Capture the cell that displays the provided text and extract its [X, Y] central coordinate. 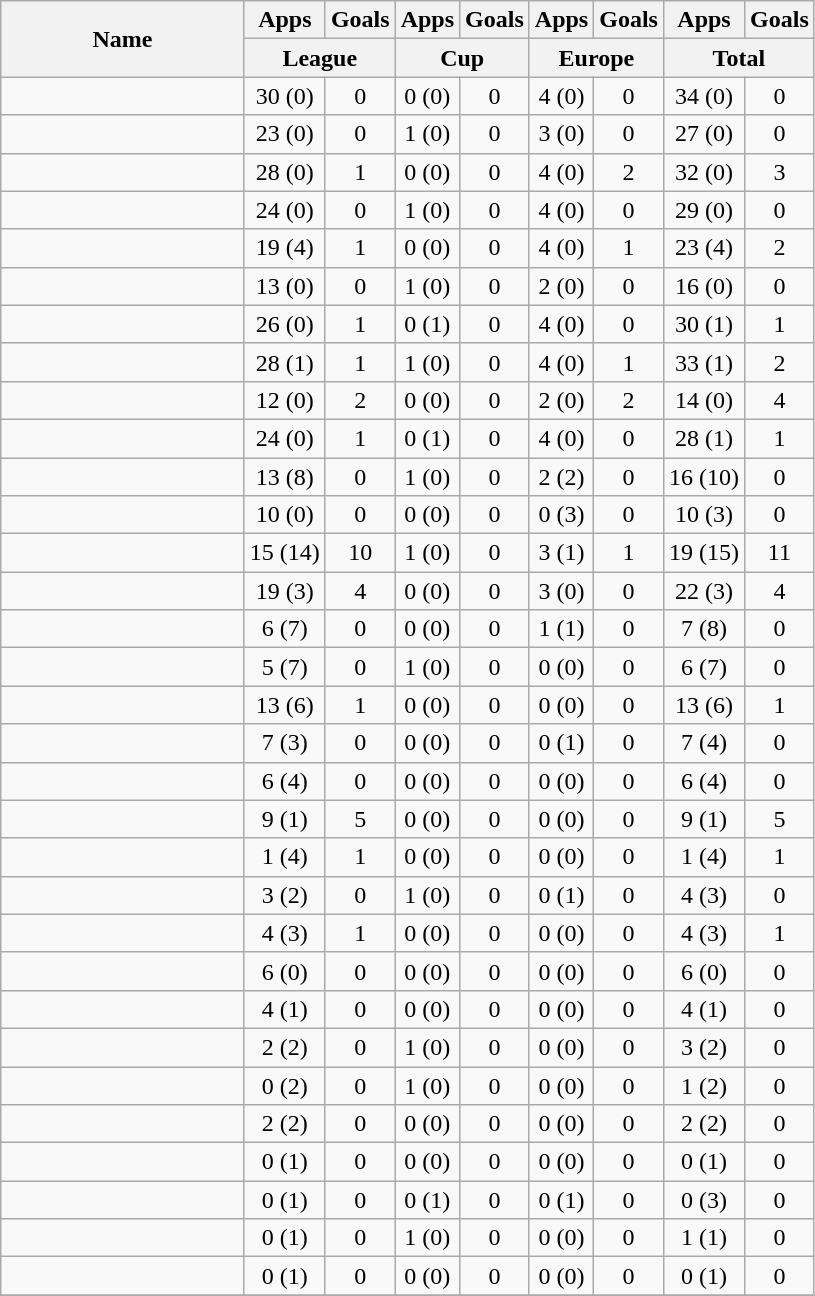
5 (7) [284, 667]
32 (0) [704, 172]
7 (3) [284, 743]
12 (0) [284, 400]
Europe [596, 58]
19 (15) [704, 553]
League [320, 58]
22 (3) [704, 591]
Cup [462, 58]
26 (0) [284, 324]
10 (3) [704, 515]
15 (14) [284, 553]
30 (1) [704, 324]
19 (3) [284, 591]
34 (0) [704, 96]
10 [360, 553]
29 (0) [704, 210]
30 (0) [284, 96]
3 [780, 172]
1 (2) [704, 1085]
13 (0) [284, 286]
Total [738, 58]
28 (0) [284, 172]
23 (4) [704, 248]
19 (4) [284, 248]
11 [780, 553]
0 (2) [284, 1085]
23 (0) [284, 134]
Name [123, 39]
33 (1) [704, 362]
3 (1) [561, 553]
10 (0) [284, 515]
7 (8) [704, 629]
16 (10) [704, 477]
14 (0) [704, 400]
27 (0) [704, 134]
13 (8) [284, 477]
16 (0) [704, 286]
7 (4) [704, 743]
